Capture the cell that displays the provided text and extract its (x, y) central coordinate. 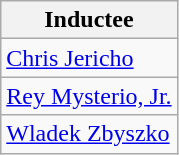
Wladek Zbyszko (89, 134)
Inductee (89, 20)
Rey Mysterio, Jr. (89, 96)
Chris Jericho (89, 58)
